From the cell containing the given text, extract its center point as (X, Y) coordinate. 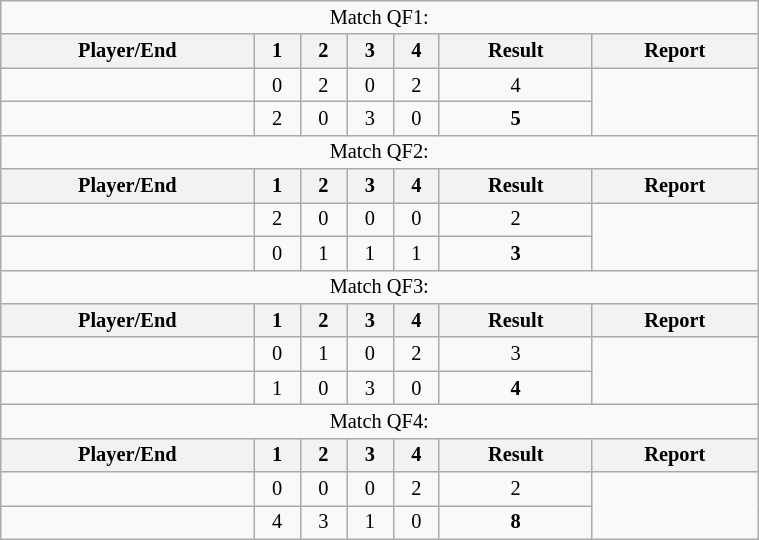
8 (515, 522)
Match QF2: (380, 152)
5 (515, 118)
Match QF1: (380, 17)
Match QF3: (380, 287)
Match QF4: (380, 421)
